Find where the given text appears and provide that cell's center as [X, Y] coordinate. 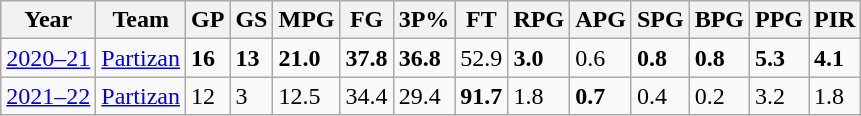
37.8 [366, 58]
Year [48, 20]
MPG [306, 20]
0.6 [601, 58]
29.4 [424, 96]
3 [252, 96]
5.3 [780, 58]
52.9 [482, 58]
BPG [719, 20]
2021–22 [48, 96]
GP [208, 20]
34.4 [366, 96]
4.1 [835, 58]
0.7 [601, 96]
Team [141, 20]
3.2 [780, 96]
FG [366, 20]
0.2 [719, 96]
3.0 [539, 58]
APG [601, 20]
13 [252, 58]
36.8 [424, 58]
21.0 [306, 58]
2020–21 [48, 58]
PIR [835, 20]
FT [482, 20]
0.4 [660, 96]
91.7 [482, 96]
12 [208, 96]
3P% [424, 20]
SPG [660, 20]
PPG [780, 20]
16 [208, 58]
12.5 [306, 96]
GS [252, 20]
RPG [539, 20]
